Search for the cell housing the specified text and yield its (X, Y) center coordinate. 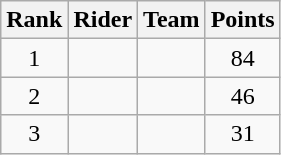
Rider (103, 20)
Team (172, 20)
31 (242, 134)
3 (34, 134)
Points (242, 20)
1 (34, 58)
84 (242, 58)
2 (34, 96)
46 (242, 96)
Rank (34, 20)
